Identify which cell holds the provided text, then report its (x, y) central coordinate. 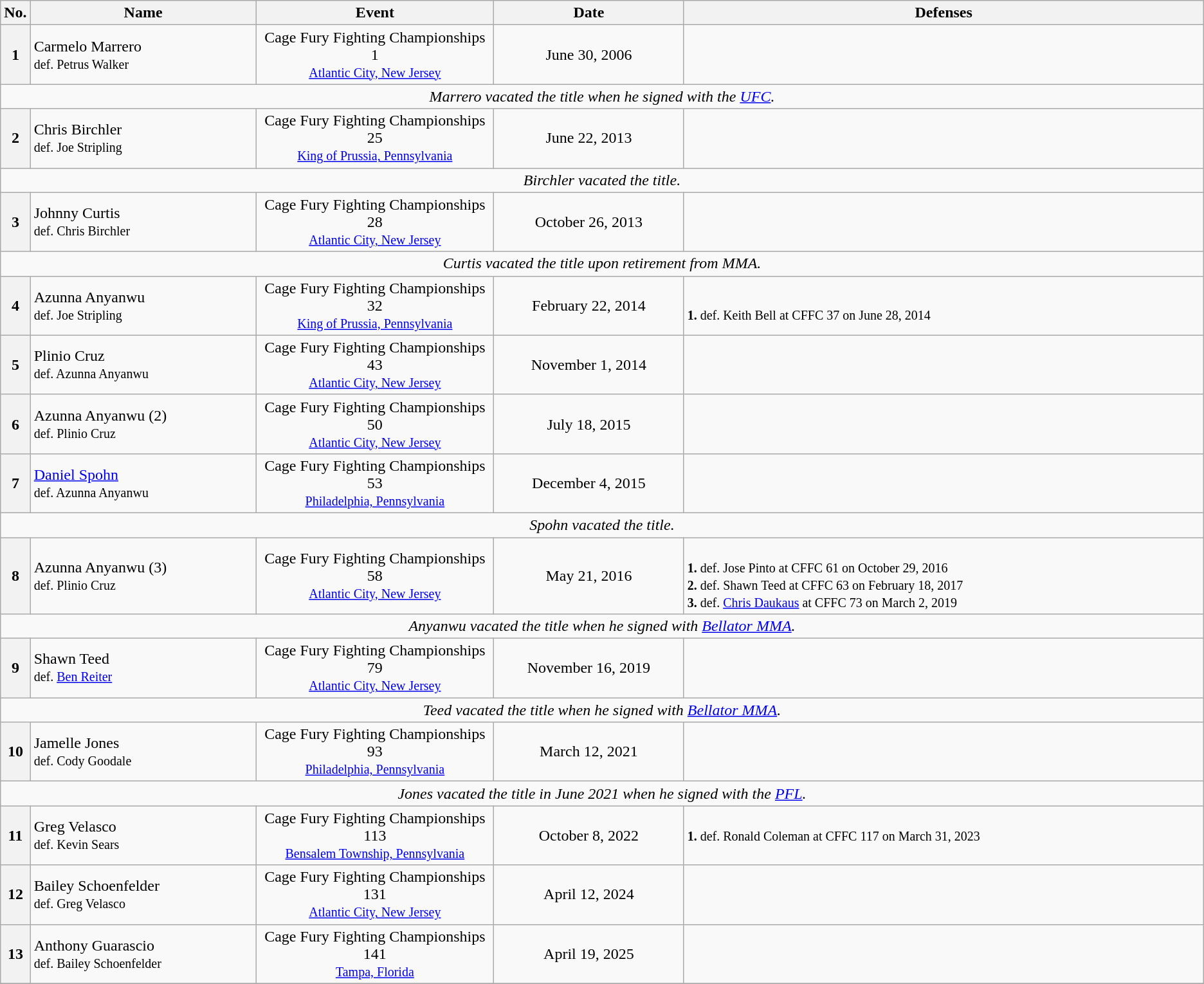
Spohn vacated the title. (602, 525)
November 16, 2019 (589, 668)
1 (15, 55)
Cage Fury Fighting Championships 113Bensalem Township, Pennsylvania (375, 835)
10 (15, 752)
4 (15, 305)
Bailey Schoenfelderdef. Greg Velasco (143, 895)
Cage Fury Fighting Championships 1Atlantic City, New Jersey (375, 55)
Shawn Teeddef. Ben Reiter (143, 668)
May 21, 2016 (589, 576)
Name (143, 13)
July 18, 2015 (589, 424)
Event (375, 13)
Chris Birchler def. Joe Stripling (143, 138)
Greg Velascodef. Kevin Sears (143, 835)
Marrero vacated the title when he signed with the UFC. (602, 96)
12 (15, 895)
11 (15, 835)
June 30, 2006 (589, 55)
December 4, 2015 (589, 483)
November 1, 2014 (589, 365)
October 8, 2022 (589, 835)
13 (15, 954)
October 26, 2013 (589, 222)
Cage Fury Fighting Championships 28Atlantic City, New Jersey (375, 222)
March 12, 2021 (589, 752)
Birchler vacated the title. (602, 180)
Cage Fury Fighting Championships 58Atlantic City, New Jersey (375, 576)
Cage Fury Fighting Championships 141Tampa, Florida (375, 954)
Azunna Anyanwu def. Joe Stripling (143, 305)
April 12, 2024 (589, 895)
Cage Fury Fighting Championships 93Philadelphia, Pennsylvania (375, 752)
Johnny Curtis def. Chris Birchler (143, 222)
2 (15, 138)
Carmelo Marrero def. Petrus Walker (143, 55)
Cage Fury Fighting Championships 43Atlantic City, New Jersey (375, 365)
9 (15, 668)
Defenses (944, 13)
Curtis vacated the title upon retirement from MMA. (602, 264)
February 22, 2014 (589, 305)
Cage Fury Fighting Championships 53Philadelphia, Pennsylvania (375, 483)
Cage Fury Fighting Championships 79Atlantic City, New Jersey (375, 668)
5 (15, 365)
8 (15, 576)
Jamelle Jonesdef. Cody Goodale (143, 752)
Cage Fury Fighting Championships 25King of Prussia, Pennsylvania (375, 138)
Anthony Guarasciodef. Bailey Schoenfelder (143, 954)
7 (15, 483)
Cage Fury Fighting Championships 131Atlantic City, New Jersey (375, 895)
1. def. Keith Bell at CFFC 37 on June 28, 2014 (944, 305)
6 (15, 424)
1. def. Ronald Coleman at CFFC 117 on March 31, 2023 (944, 835)
Azunna Anyanwu (3)def. Plinio Cruz (143, 576)
Anyanwu vacated the title when he signed with Bellator MMA. (602, 626)
Cage Fury Fighting Championships 50Atlantic City, New Jersey (375, 424)
Teed vacated the title when he signed with Bellator MMA. (602, 710)
Azunna Anyanwu (2)def. Plinio Cruz (143, 424)
3 (15, 222)
Daniel Spohndef. Azunna Anyanwu (143, 483)
Date (589, 13)
Jones vacated the title in June 2021 when he signed with the PFL. (602, 794)
Plinio Cruzdef. Azunna Anyanwu (143, 365)
No. (15, 13)
June 22, 2013 (589, 138)
April 19, 2025 (589, 954)
Cage Fury Fighting Championships 32King of Prussia, Pennsylvania (375, 305)
